Pinpoint the cell where the given text exists, returning its [X, Y] midpoint coordinate. 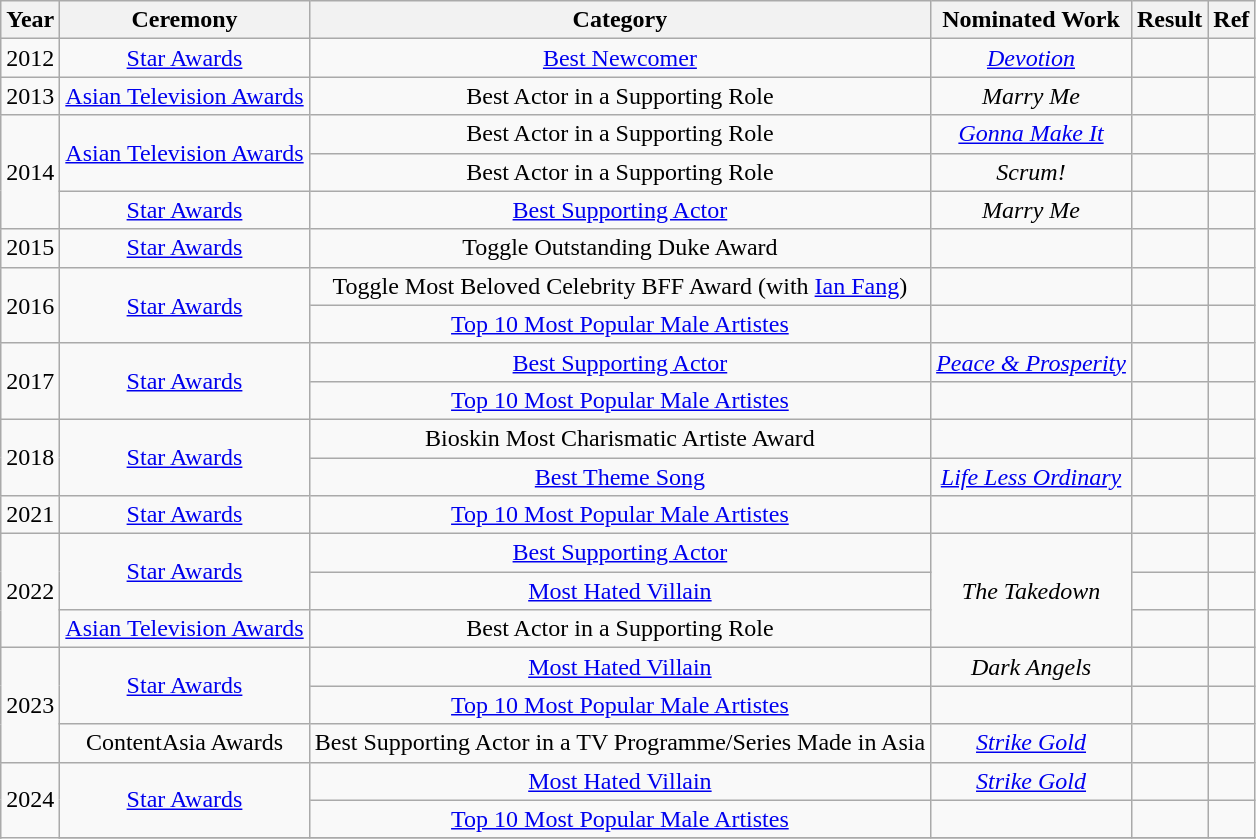
2013 [30, 96]
Life Less Ordinary [1032, 477]
Ref [1232, 20]
2012 [30, 58]
ContentAsia Awards [184, 743]
Best Newcomer [620, 58]
2018 [30, 457]
2015 [30, 248]
Devotion [1032, 58]
Scrum! [1032, 172]
Best Theme Song [620, 477]
2023 [30, 705]
Dark Angels [1032, 667]
Nominated Work [1032, 20]
2017 [30, 381]
2021 [30, 515]
2022 [30, 591]
Bioskin Most Charismatic Artiste Award [620, 438]
Year [30, 20]
Category [620, 20]
2024 [30, 800]
Ceremony [184, 20]
Toggle Outstanding Duke Award [620, 248]
Best Supporting Actor in a TV Programme/Series Made in Asia [620, 743]
Gonna Make It [1032, 134]
Toggle Most Beloved Celebrity BFF Award (with Ian Fang) [620, 286]
2014 [30, 172]
Result [1169, 20]
Peace & Prosperity [1032, 362]
2016 [30, 305]
The Takedown [1032, 591]
